Find where the given text appears and provide that cell's center as (x, y) coordinate. 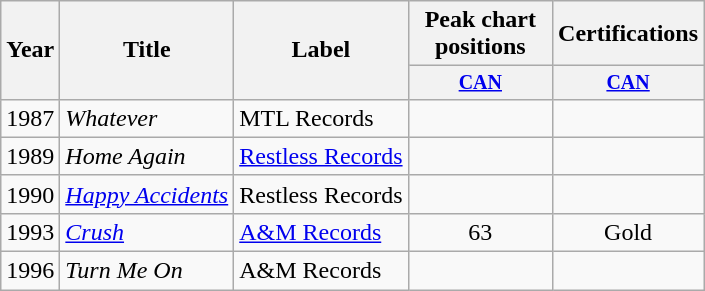
Title (147, 50)
1990 (30, 194)
1989 (30, 156)
Turn Me On (147, 271)
Peak chart positions (480, 34)
Whatever (147, 118)
63 (480, 232)
Crush (147, 232)
Home Again (147, 156)
1996 (30, 271)
1993 (30, 232)
MTL Records (321, 118)
Gold (628, 232)
Happy Accidents (147, 194)
Label (321, 50)
Year (30, 50)
1987 (30, 118)
Certifications (628, 34)
